Extract the (x, y) coordinate from the center of the cell holding the provided text.  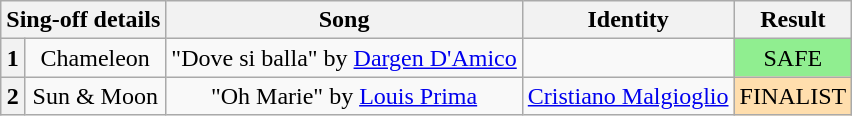
Sun & Moon (96, 96)
FINALIST (793, 96)
SAFE (793, 58)
1 (13, 58)
2 (13, 96)
Cristiano Malgioglio (628, 96)
Sing-off details (84, 20)
Result (793, 20)
"Dove si balla" by Dargen D'Amico (344, 58)
"Oh Marie" by Louis Prima (344, 96)
Chameleon (96, 58)
Song (344, 20)
Identity (628, 20)
